Detect which cell encompasses the target text, then output its [X, Y] center coordinate. 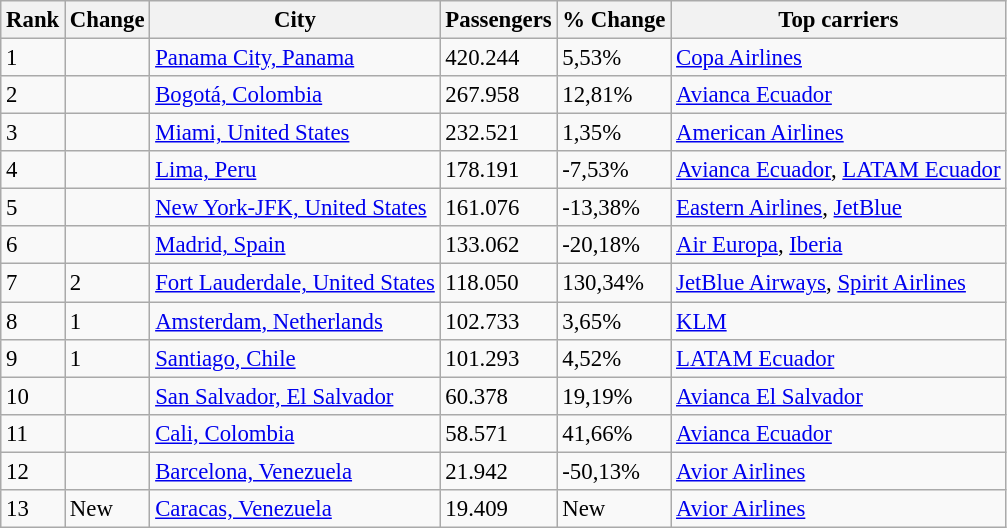
4,52% [614, 358]
5 [33, 208]
Air Europa, Iberia [838, 245]
Rank [33, 20]
Top carriers [838, 20]
New York-JFK, United States [295, 208]
161.076 [498, 208]
5,53% [614, 58]
13 [33, 509]
178.191 [498, 170]
Fort Lauderdale, United States [295, 283]
-20,18% [614, 245]
Cali, Colombia [295, 433]
Lima, Peru [295, 170]
12,81% [614, 95]
Panama City, Panama [295, 58]
133.062 [498, 245]
3,65% [614, 321]
267.958 [498, 95]
-7,53% [614, 170]
JetBlue Airways, Spirit Airlines [838, 283]
3 [33, 133]
21.942 [498, 471]
7 [33, 283]
102.733 [498, 321]
Bogotá, Colombia [295, 95]
City [295, 20]
118.050 [498, 283]
Miami, United States [295, 133]
Caracas, Venezuela [295, 509]
12 [33, 471]
41,66% [614, 433]
1,35% [614, 133]
Madrid, Spain [295, 245]
4 [33, 170]
San Salvador, El Salvador [295, 396]
Copa Airlines [838, 58]
101.293 [498, 358]
232.521 [498, 133]
KLM [838, 321]
420.244 [498, 58]
Santiago, Chile [295, 358]
Barcelona, Venezuela [295, 471]
6 [33, 245]
19,19% [614, 396]
Avianca Ecuador, LATAM Ecuador [838, 170]
10 [33, 396]
19.409 [498, 509]
Passengers [498, 20]
Avianca El Salvador [838, 396]
-50,13% [614, 471]
Eastern Airlines, JetBlue [838, 208]
58.571 [498, 433]
60.378 [498, 396]
LATAM Ecuador [838, 358]
9 [33, 358]
American Airlines [838, 133]
% Change [614, 20]
8 [33, 321]
11 [33, 433]
-13,38% [614, 208]
Amsterdam, Netherlands [295, 321]
130,34% [614, 283]
Change [108, 20]
